For the text-containing cell, return its midpoint in [x, y] coordinate format. 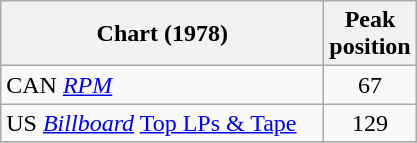
Chart (1978) [162, 34]
CAN RPM [162, 85]
67 [370, 85]
Peakposition [370, 34]
US Billboard Top LPs & Tape [162, 123]
129 [370, 123]
